Identify which cell holds the provided text, then report its (X, Y) central coordinate. 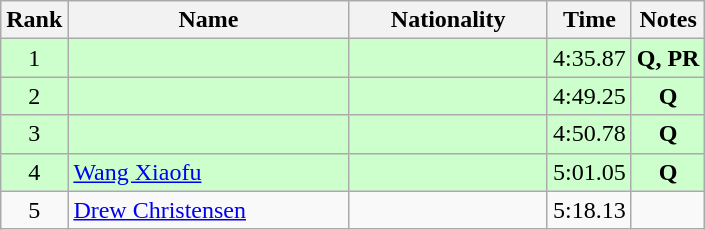
5:18.13 (589, 210)
3 (34, 134)
5 (34, 210)
2 (34, 96)
Wang Xiaofu (208, 172)
Time (589, 20)
4:50.78 (589, 134)
Nationality (448, 20)
4:49.25 (589, 96)
Rank (34, 20)
4 (34, 172)
Drew Christensen (208, 210)
4:35.87 (589, 58)
Notes (668, 20)
Name (208, 20)
1 (34, 58)
5:01.05 (589, 172)
Q, PR (668, 58)
